Output the (x, y) coordinate of the center of the cell containing the given text.  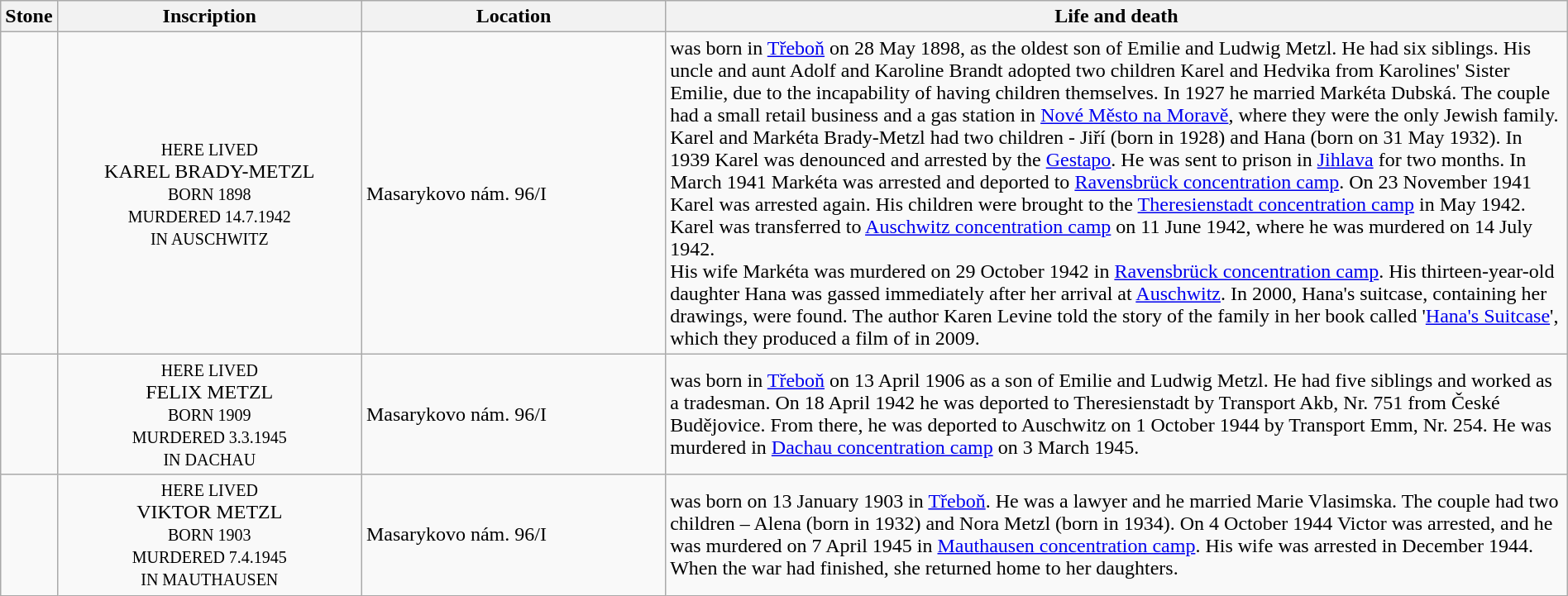
HERE LIVEDKAREL BRADY-METZLBORN 1898MURDERED 14.7.1942IN AUSCHWITZ (209, 193)
Stone (29, 17)
Life and death (1116, 17)
Inscription (209, 17)
HERE LIVEDFELIX METZLBORN 1909MURDERED 3.3.1945IN DACHAU (209, 414)
Location (513, 17)
HERE LIVEDVIKTOR METZLBORN 1903MURDERED 7.4.1945IN MAUTHAUSEN (209, 535)
